Search for the cell housing the specified text and yield its [X, Y] center coordinate. 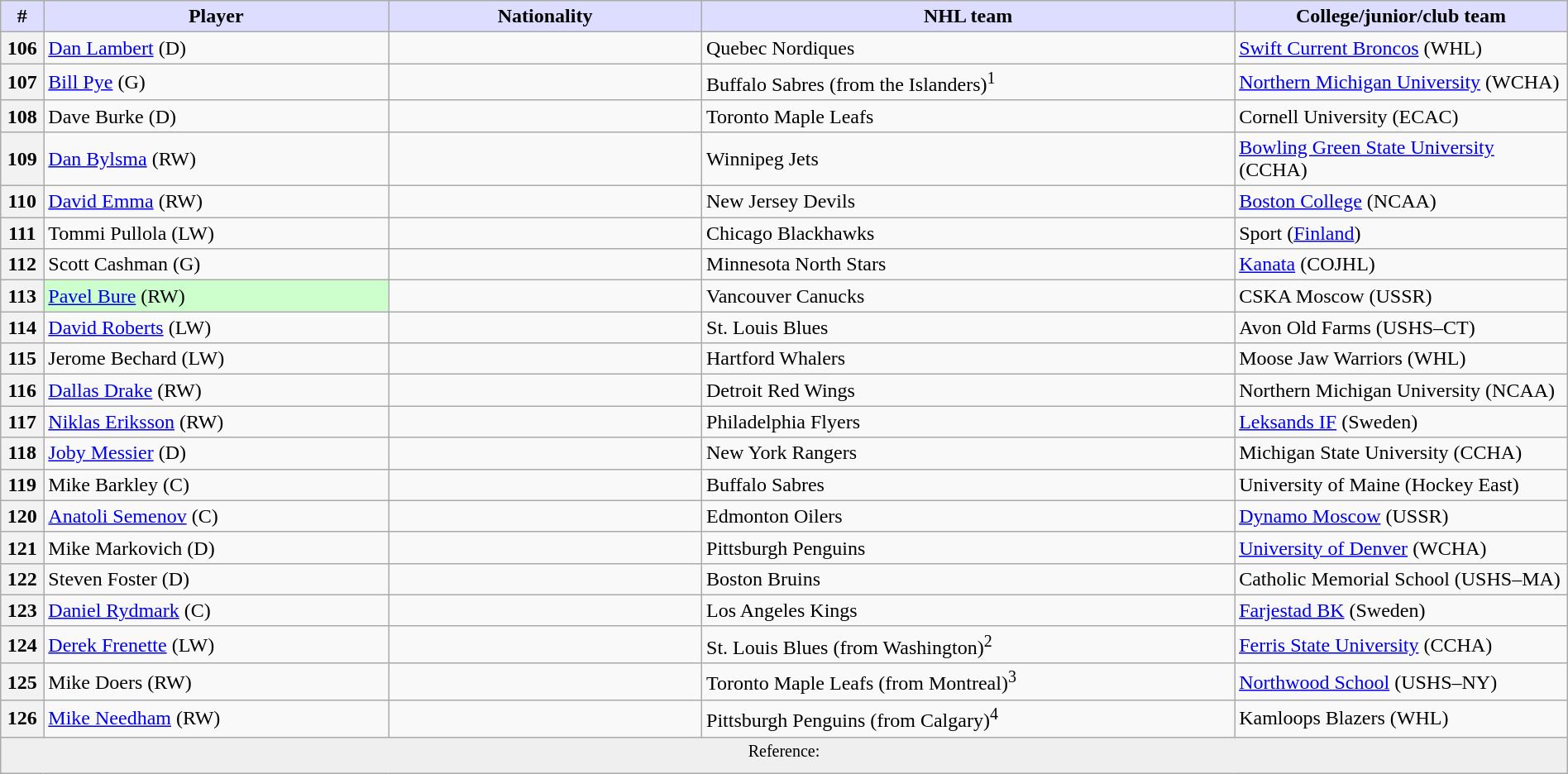
Dave Burke (D) [217, 116]
Chicago Blackhawks [968, 233]
124 [22, 645]
Minnesota North Stars [968, 265]
Catholic Memorial School (USHS–MA) [1401, 579]
Detroit Red Wings [968, 390]
111 [22, 233]
Hartford Whalers [968, 359]
122 [22, 579]
Derek Frenette (LW) [217, 645]
Toronto Maple Leafs (from Montreal)3 [968, 681]
Philadelphia Flyers [968, 422]
Boston Bruins [968, 579]
107 [22, 83]
Cornell University (ECAC) [1401, 116]
CSKA Moscow (USSR) [1401, 296]
NHL team [968, 17]
Nationality [546, 17]
Steven Foster (D) [217, 579]
Boston College (NCAA) [1401, 202]
Jerome Bechard (LW) [217, 359]
Mike Markovich (D) [217, 547]
Bill Pye (G) [217, 83]
Mike Doers (RW) [217, 681]
Pavel Bure (RW) [217, 296]
Leksands IF (Sweden) [1401, 422]
Avon Old Farms (USHS–CT) [1401, 327]
114 [22, 327]
112 [22, 265]
Reference: [784, 756]
Farjestad BK (Sweden) [1401, 610]
Los Angeles Kings [968, 610]
109 [22, 159]
Bowling Green State University (CCHA) [1401, 159]
David Roberts (LW) [217, 327]
126 [22, 719]
Dallas Drake (RW) [217, 390]
New Jersey Devils [968, 202]
121 [22, 547]
116 [22, 390]
Tommi Pullola (LW) [217, 233]
Northern Michigan University (NCAA) [1401, 390]
Dan Bylsma (RW) [217, 159]
Vancouver Canucks [968, 296]
115 [22, 359]
Mike Needham (RW) [217, 719]
Daniel Rydmark (C) [217, 610]
Buffalo Sabres [968, 485]
117 [22, 422]
Winnipeg Jets [968, 159]
Toronto Maple Leafs [968, 116]
125 [22, 681]
University of Maine (Hockey East) [1401, 485]
Quebec Nordiques [968, 48]
108 [22, 116]
New York Rangers [968, 453]
Niklas Eriksson (RW) [217, 422]
Moose Jaw Warriors (WHL) [1401, 359]
# [22, 17]
Michigan State University (CCHA) [1401, 453]
119 [22, 485]
Dynamo Moscow (USSR) [1401, 516]
Kanata (COJHL) [1401, 265]
113 [22, 296]
University of Denver (WCHA) [1401, 547]
106 [22, 48]
Northern Michigan University (WCHA) [1401, 83]
Sport (Finland) [1401, 233]
St. Louis Blues (from Washington)2 [968, 645]
110 [22, 202]
Dan Lambert (D) [217, 48]
Mike Barkley (C) [217, 485]
123 [22, 610]
Joby Messier (D) [217, 453]
Northwood School (USHS–NY) [1401, 681]
120 [22, 516]
Player [217, 17]
College/junior/club team [1401, 17]
Pittsburgh Penguins [968, 547]
Edmonton Oilers [968, 516]
Scott Cashman (G) [217, 265]
Anatoli Semenov (C) [217, 516]
Buffalo Sabres (from the Islanders)1 [968, 83]
Kamloops Blazers (WHL) [1401, 719]
Swift Current Broncos (WHL) [1401, 48]
St. Louis Blues [968, 327]
118 [22, 453]
Ferris State University (CCHA) [1401, 645]
David Emma (RW) [217, 202]
Pittsburgh Penguins (from Calgary)4 [968, 719]
